Pinpoint the cell where the given text exists, returning its [x, y] midpoint coordinate. 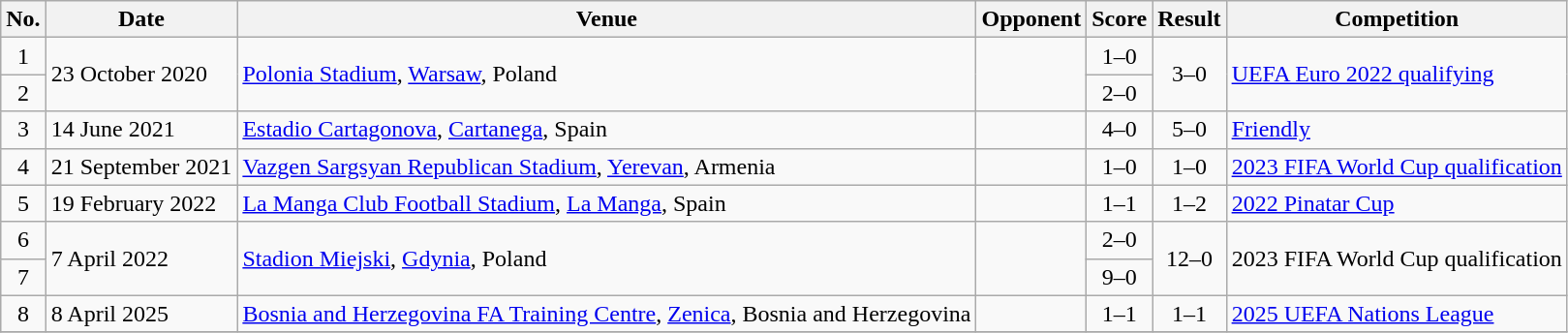
2 [23, 93]
Result [1189, 19]
8 April 2025 [141, 314]
Friendly [1397, 130]
8 [23, 314]
7 [23, 277]
Opponent [1031, 19]
Vazgen Sargsyan Republican Stadium, Yerevan, Armenia [606, 166]
21 September 2021 [141, 166]
23 October 2020 [141, 75]
3–0 [1189, 75]
Score [1120, 19]
Venue [606, 19]
No. [23, 19]
14 June 2021 [141, 130]
Date [141, 19]
5 [23, 203]
3 [23, 130]
4 [23, 166]
7 April 2022 [141, 258]
12–0 [1189, 258]
Stadion Miejski, Gdynia, Poland [606, 258]
La Manga Club Football Stadium, La Manga, Spain [606, 203]
UEFA Euro 2022 qualifying [1397, 75]
Polonia Stadium, Warsaw, Poland [606, 75]
2022 Pinatar Cup [1397, 203]
6 [23, 240]
Estadio Cartagonova, Cartanega, Spain [606, 130]
19 February 2022 [141, 203]
5–0 [1189, 130]
1–2 [1189, 203]
1 [23, 56]
Competition [1397, 19]
Bosnia and Herzegovina FA Training Centre, Zenica, Bosnia and Herzegovina [606, 314]
9–0 [1120, 277]
4–0 [1120, 130]
2025 UEFA Nations League [1397, 314]
